Capture the cell that displays the provided text and extract its (x, y) central coordinate. 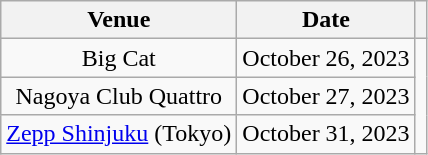
Big Cat (119, 58)
October 26, 2023 (326, 58)
Date (326, 20)
October 31, 2023 (326, 134)
Zepp Shinjuku (Tokyo) (119, 134)
Venue (119, 20)
Nagoya Club Quattro (119, 96)
October 27, 2023 (326, 96)
